Extract the [X, Y] coordinate from the center of the cell holding the provided text.  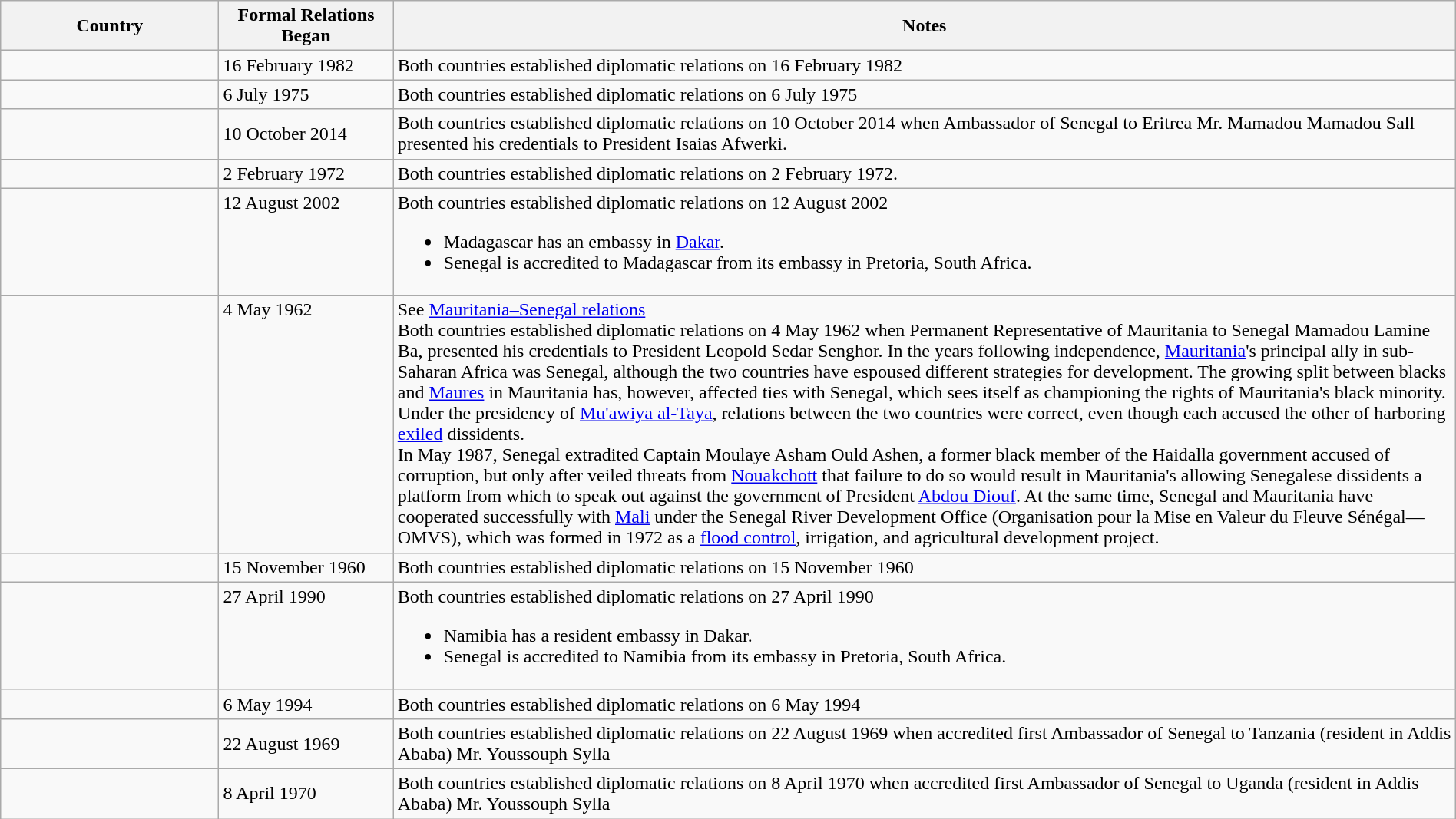
6 July 1975 [306, 94]
12 August 2002 [306, 242]
10 October 2014 [306, 134]
Both countries established diplomatic relations on 2 February 1972. [925, 173]
Formal Relations Began [306, 26]
4 May 1962 [306, 424]
22 August 1969 [306, 743]
16 February 1982 [306, 65]
Both countries established diplomatic relations on 6 May 1994 [925, 704]
8 April 1970 [306, 794]
Both countries established diplomatic relations on 16 February 1982 [925, 65]
15 November 1960 [306, 567]
Both countries established diplomatic relations on 6 July 1975 [925, 94]
6 May 1994 [306, 704]
Notes [925, 26]
2 February 1972 [306, 173]
Both countries established diplomatic relations on 15 November 1960 [925, 567]
27 April 1990 [306, 636]
Country [110, 26]
